Provide the [X, Y] coordinate of the cell's center where the given text is located.  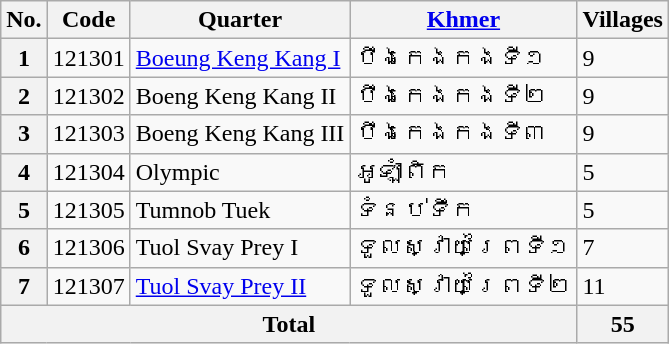
Total [289, 324]
Villages [623, 20]
Tuol Svay Prey II [240, 286]
3 [24, 134]
4 [24, 172]
Boeng Keng Kang II [240, 96]
Olympic [240, 172]
Code [88, 20]
55 [623, 324]
11 [623, 286]
Quarter [240, 20]
121305 [88, 210]
No. [24, 20]
6 [24, 248]
Boeung Keng Kang I [240, 58]
2 [24, 96]
អូឡាំពិក [464, 172]
121307 [88, 286]
Tuol Svay Prey I [240, 248]
1 [24, 58]
Tumnob Tuek [240, 210]
ទំនប់ទឹក [464, 210]
121306 [88, 248]
121301 [88, 58]
បឹងកេងកងទី១ [464, 58]
121303 [88, 134]
បឹងកេងកងទី២ [464, 96]
121302 [88, 96]
Khmer [464, 20]
Boeng Keng Kang III [240, 134]
បឹងកេងកងទី៣ [464, 134]
ទួលស្វាយព្រៃទី២ [464, 286]
ទួលស្វាយព្រៃទី១ [464, 248]
121304 [88, 172]
